Extract the (X, Y) coordinate from the center of the cell holding the provided text.  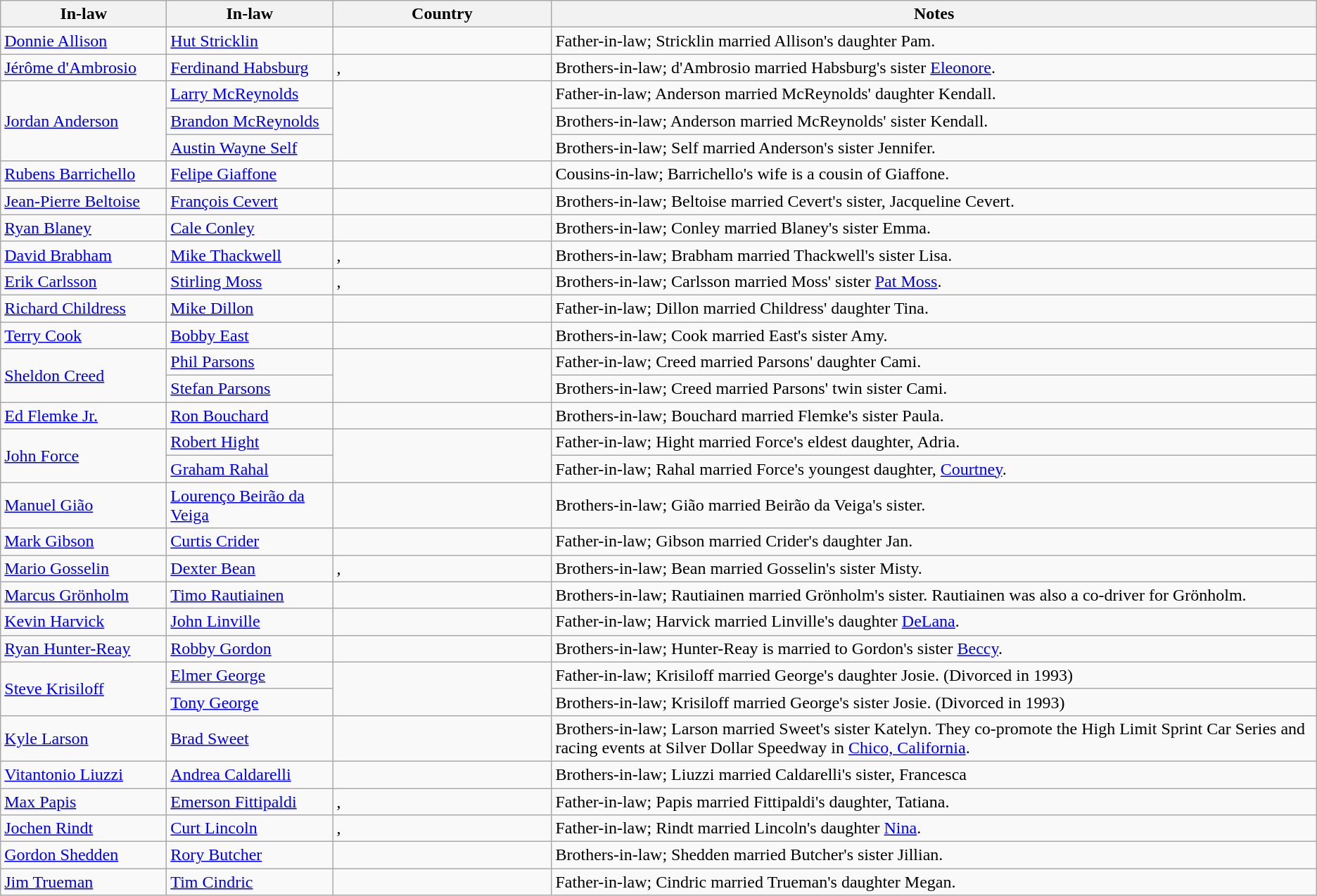
Tony George (250, 702)
Brothers-in-law; Krisiloff married George's sister Josie. (Divorced in 1993) (934, 702)
Lourenço Beirão da Veiga (250, 505)
Stirling Moss (250, 281)
Mario Gosselin (84, 568)
Father-in-law; Krisiloff married George's daughter Josie. (Divorced in 1993) (934, 675)
Terry Cook (84, 335)
Jim Trueman (84, 882)
Brothers-in-law; Self married Anderson's sister Jennifer. (934, 148)
Kevin Harvick (84, 622)
Father-in-law; Rahal married Force's youngest daughter, Courtney. (934, 469)
Max Papis (84, 801)
Brothers-in-law; Bean married Gosselin's sister Misty. (934, 568)
Father-in-law; Creed married Parsons' daughter Cami. (934, 362)
Jérôme d'Ambrosio (84, 68)
Vitantonio Liuzzi (84, 774)
Tim Cindric (250, 882)
Kyle Larson (84, 738)
Dexter Bean (250, 568)
Father-in-law; Stricklin married Allison's daughter Pam. (934, 41)
Marcus Grönholm (84, 595)
Mike Dillon (250, 308)
Steve Krisiloff (84, 689)
Richard Childress (84, 308)
Robby Gordon (250, 648)
Jordan Anderson (84, 121)
Brothers-in-law; Rautiainen married Grönholm's sister. Rautiainen was also a co-driver for Grönholm. (934, 595)
Robert Hight (250, 442)
Elmer George (250, 675)
François Cevert (250, 201)
Brothers-in-law; Hunter-Reay is married to Gordon's sister Beccy. (934, 648)
Brothers-in-law; Anderson married McReynolds' sister Kendall. (934, 121)
Brothers-in-law; Gião married Beirão da Veiga's sister. (934, 505)
Notes (934, 14)
Ferdinand Habsburg (250, 68)
Curt Lincoln (250, 828)
Father-in-law; Hight married Force's eldest daughter, Adria. (934, 442)
Emerson Fittipaldi (250, 801)
Hut Stricklin (250, 41)
Brothers-in-law; Creed married Parsons' twin sister Cami. (934, 389)
John Force (84, 456)
Bobby East (250, 335)
Father-in-law; Gibson married Crider's daughter Jan. (934, 542)
Phil Parsons (250, 362)
Brandon McReynolds (250, 121)
Mike Thackwell (250, 255)
Ed Flemke Jr. (84, 416)
Ryan Blaney (84, 228)
Felipe Giaffone (250, 174)
Father-in-law; Cindric married Trueman's daughter Megan. (934, 882)
Curtis Crider (250, 542)
Ron Bouchard (250, 416)
Donnie Allison (84, 41)
Jean-Pierre Beltoise (84, 201)
Cale Conley (250, 228)
Cousins-in-law; Barrichello's wife is a cousin of Giaffone. (934, 174)
Father-in-law; Rindt married Lincoln's daughter Nina. (934, 828)
Graham Rahal (250, 469)
Father-in-law; Papis married Fittipaldi's daughter, Tatiana. (934, 801)
Ryan Hunter-Reay (84, 648)
Rubens Barrichello (84, 174)
Father-in-law; Anderson married McReynolds' daughter Kendall. (934, 94)
Brothers-in-law; Beltoise married Cevert's sister, Jacqueline Cevert. (934, 201)
Brothers-in-law; Cook married East's sister Amy. (934, 335)
Sheldon Creed (84, 376)
Manuel Gião (84, 505)
Rory Butcher (250, 855)
Father-in-law; Dillon married Childress' daughter Tina. (934, 308)
Brothers-in-law; d'Ambrosio married Habsburg's sister Eleonore. (934, 68)
Erik Carlsson (84, 281)
Brothers-in-law; Liuzzi married Caldarelli's sister, Francesca (934, 774)
Brothers-in-law; Brabham married Thackwell's sister Lisa. (934, 255)
Stefan Parsons (250, 389)
Brothers-in-law; Shedden married Butcher's sister Jillian. (934, 855)
Mark Gibson (84, 542)
Austin Wayne Self (250, 148)
Gordon Shedden (84, 855)
Brothers-in-law; Conley married Blaney's sister Emma. (934, 228)
Andrea Caldarelli (250, 774)
Brothers-in-law; Bouchard married Flemke's sister Paula. (934, 416)
Brothers-in-law; Carlsson married Moss' sister Pat Moss. (934, 281)
John Linville (250, 622)
Larry McReynolds (250, 94)
Father-in-law; Harvick married Linville's daughter DeLana. (934, 622)
Country (442, 14)
Jochen Rindt (84, 828)
David Brabham (84, 255)
Brad Sweet (250, 738)
Timo Rautiainen (250, 595)
